Find where the given text appears and provide that cell's center as [x, y] coordinate. 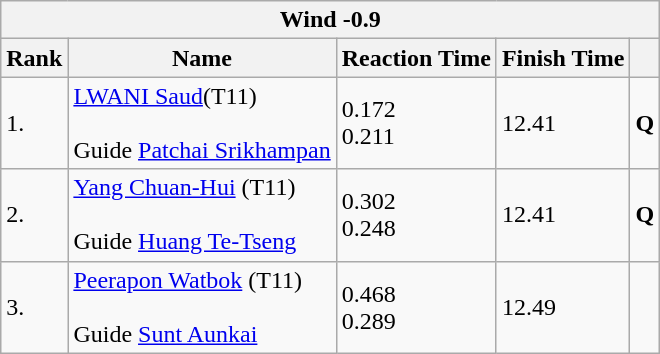
0.4680.289 [416, 307]
3. [34, 307]
LWANI Saud(T11)Guide Patchai Srikhampan [202, 123]
Name [202, 58]
Peerapon Watbok (T11)Guide Sunt Aunkai [202, 307]
Reaction Time [416, 58]
12.49 [563, 307]
Rank [34, 58]
0.1720.211 [416, 123]
2. [34, 215]
1. [34, 123]
Wind -0.9 [330, 20]
Finish Time [563, 58]
0.3020.248 [416, 215]
Yang Chuan-Hui (T11) Guide Huang Te-Tseng [202, 215]
